For the text-containing cell, return its midpoint in [x, y] coordinate format. 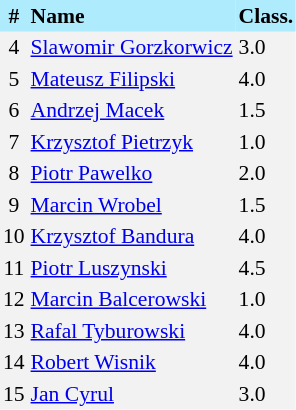
Jan Cyrul [132, 394]
Krzysztof Bandura [132, 236]
Slawomir Gorzkorwicz [132, 48]
Marcin Balcerowski [132, 300]
Krzysztof Pietrzyk [132, 142]
Rafal Tyburowski [132, 331]
11 [14, 268]
9 [14, 205]
12 [14, 300]
Robert Wisnik [132, 362]
13 [14, 331]
Mateusz Filipski [132, 79]
15 [14, 394]
Piotr Luszynski [132, 268]
5 [14, 79]
6 [14, 110]
Marcin Wrobel [132, 205]
# [14, 16]
8 [14, 174]
Piotr Pawelko [132, 174]
Andrzej Macek [132, 110]
10 [14, 236]
7 [14, 142]
Name [132, 16]
4 [14, 48]
14 [14, 362]
